Provide the (X, Y) coordinate of the cell's center where the given text is located.  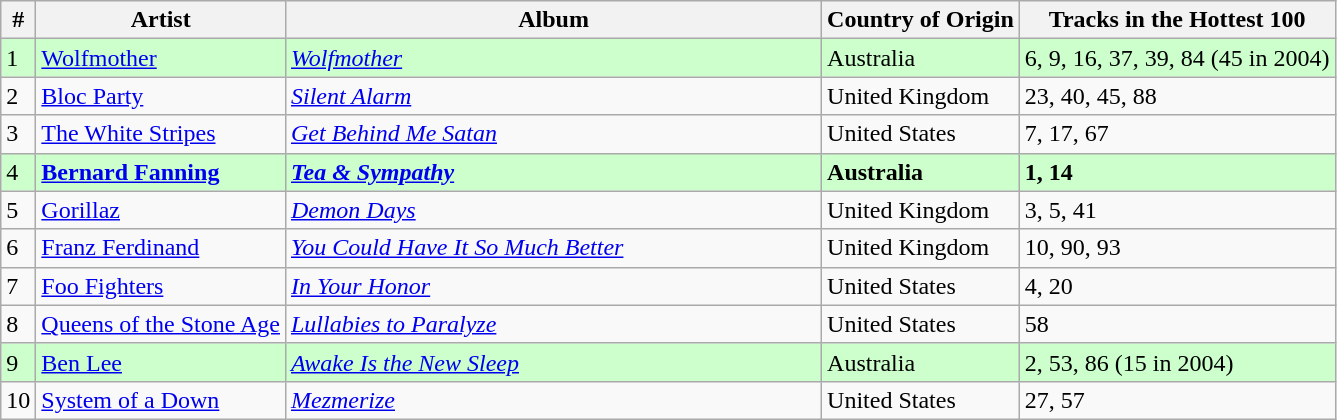
6, 9, 16, 37, 39, 84 (45 in 2004) (1177, 58)
Album (553, 20)
2 (18, 96)
3, 5, 41 (1177, 210)
27, 57 (1177, 400)
The White Stripes (161, 134)
23, 40, 45, 88 (1177, 96)
Ben Lee (161, 362)
Bloc Party (161, 96)
4, 20 (1177, 286)
Lullabies to Paralyze (553, 324)
9 (18, 362)
10, 90, 93 (1177, 248)
You Could Have It So Much Better (553, 248)
Awake Is the New Sleep (553, 362)
3 (18, 134)
Country of Origin (921, 20)
Bernard Fanning (161, 172)
4 (18, 172)
Queens of the Stone Age (161, 324)
Tea & Sympathy (553, 172)
Get Behind Me Satan (553, 134)
7, 17, 67 (1177, 134)
In Your Honor (553, 286)
5 (18, 210)
Gorillaz (161, 210)
# (18, 20)
Foo Fighters (161, 286)
6 (18, 248)
Demon Days (553, 210)
7 (18, 286)
Mezmerize (553, 400)
2, 53, 86 (15 in 2004) (1177, 362)
System of a Down (161, 400)
58 (1177, 324)
Silent Alarm (553, 96)
8 (18, 324)
Artist (161, 20)
Tracks in the Hottest 100 (1177, 20)
10 (18, 400)
1, 14 (1177, 172)
Franz Ferdinand (161, 248)
1 (18, 58)
